Search for the cell housing the specified text and yield its (x, y) center coordinate. 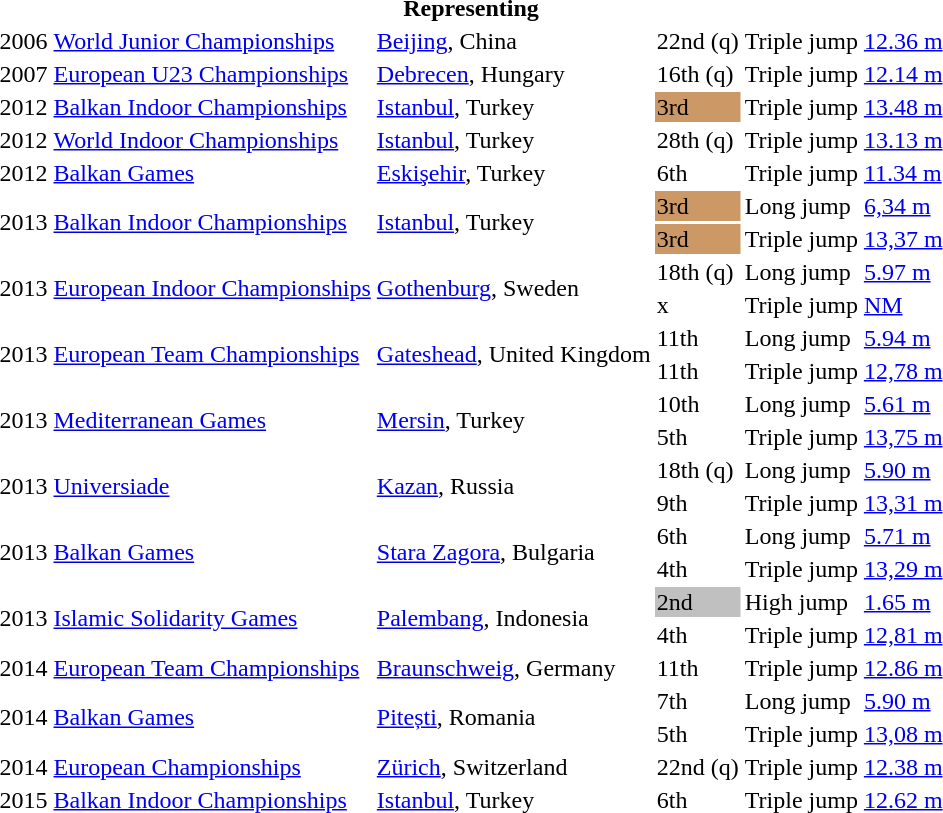
x (698, 305)
Gothenburg, Sweden (514, 288)
Kazan, Russia (514, 486)
Mediterranean Games (212, 420)
Universiade (212, 486)
European Championships (212, 767)
Gateshead, United Kingdom (514, 354)
World Indoor Championships (212, 140)
Eskişehir, Turkey (514, 173)
Beijing, China (514, 41)
Pitești, Romania (514, 718)
7th (698, 701)
Debrecen, Hungary (514, 74)
European Indoor Championships (212, 288)
10th (698, 404)
16th (q) (698, 74)
High jump (801, 602)
28th (q) (698, 140)
Palembang, Indonesia (514, 618)
Islamic Solidarity Games (212, 618)
Braunschweig, Germany (514, 668)
Stara Zagora, Bulgaria (514, 552)
Mersin, Turkey (514, 420)
European U23 Championships (212, 74)
9th (698, 503)
2nd (698, 602)
World Junior Championships (212, 41)
Zürich, Switzerland (514, 767)
